Capture the cell that displays the provided text and extract its (X, Y) central coordinate. 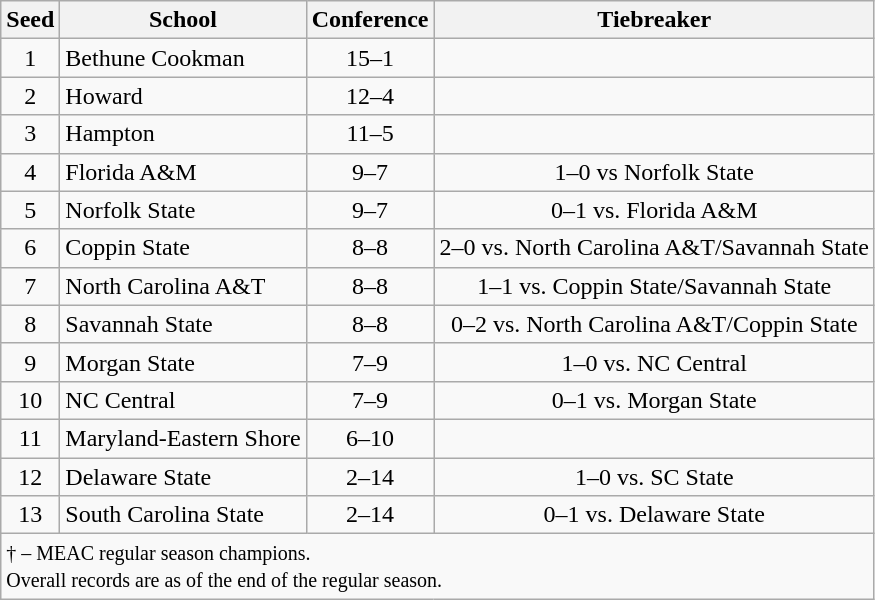
12–4 (370, 96)
1 (30, 58)
NC Central (183, 400)
6–10 (370, 438)
Bethune Cookman (183, 58)
1–0 vs Norfolk State (654, 172)
15–1 (370, 58)
2 (30, 96)
0–1 vs. Delaware State (654, 515)
13 (30, 515)
5 (30, 210)
Delaware State (183, 477)
Morgan State (183, 362)
Hampton (183, 134)
4 (30, 172)
11–5 (370, 134)
North Carolina A&T (183, 286)
† – MEAC regular season champions.Overall records are as of the end of the regular season. (438, 566)
11 (30, 438)
School (183, 20)
7 (30, 286)
2–0 vs. North Carolina A&T/Savannah State (654, 248)
0–1 vs. Florida A&M (654, 210)
6 (30, 248)
Savannah State (183, 324)
Coppin State (183, 248)
8 (30, 324)
South Carolina State (183, 515)
Florida A&M (183, 172)
Seed (30, 20)
1–0 vs. SC State (654, 477)
12 (30, 477)
Howard (183, 96)
Conference (370, 20)
1–0 vs. NC Central (654, 362)
1–1 vs. Coppin State/Savannah State (654, 286)
9 (30, 362)
0–1 vs. Morgan State (654, 400)
Norfolk State (183, 210)
Maryland-Eastern Shore (183, 438)
3 (30, 134)
Tiebreaker (654, 20)
10 (30, 400)
0–2 vs. North Carolina A&T/Coppin State (654, 324)
